Capture the cell that displays the provided text and extract its [x, y] central coordinate. 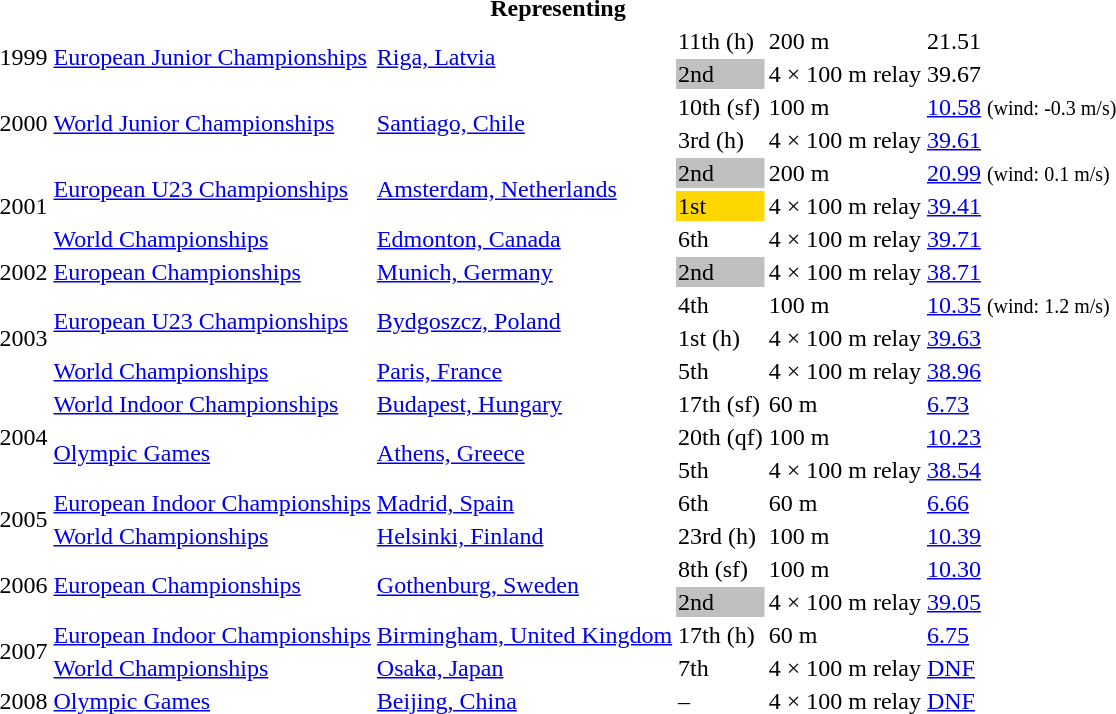
Madrid, Spain [524, 503]
Birmingham, United Kingdom [524, 635]
Santiago, Chile [524, 124]
European Junior Championships [212, 58]
Amsterdam, Netherlands [524, 190]
World Junior Championships [212, 124]
23rd (h) [721, 536]
Riga, Latvia [524, 58]
8th (sf) [721, 569]
Osaka, Japan [524, 668]
1st (h) [721, 338]
Edmonton, Canada [524, 239]
Gothenburg, Sweden [524, 586]
Budapest, Hungary [524, 404]
1st [721, 206]
20th (qf) [721, 437]
Athens, Greece [524, 454]
17th (sf) [721, 404]
7th [721, 668]
Munich, Germany [524, 272]
4th [721, 305]
10th (sf) [721, 107]
Olympic Games [212, 454]
17th (h) [721, 635]
Helsinki, Finland [524, 536]
World Indoor Championships [212, 404]
Bydgoszcz, Poland [524, 322]
Paris, France [524, 371]
11th (h) [721, 41]
3rd (h) [721, 140]
